Identify which cell holds the provided text, then report its (x, y) central coordinate. 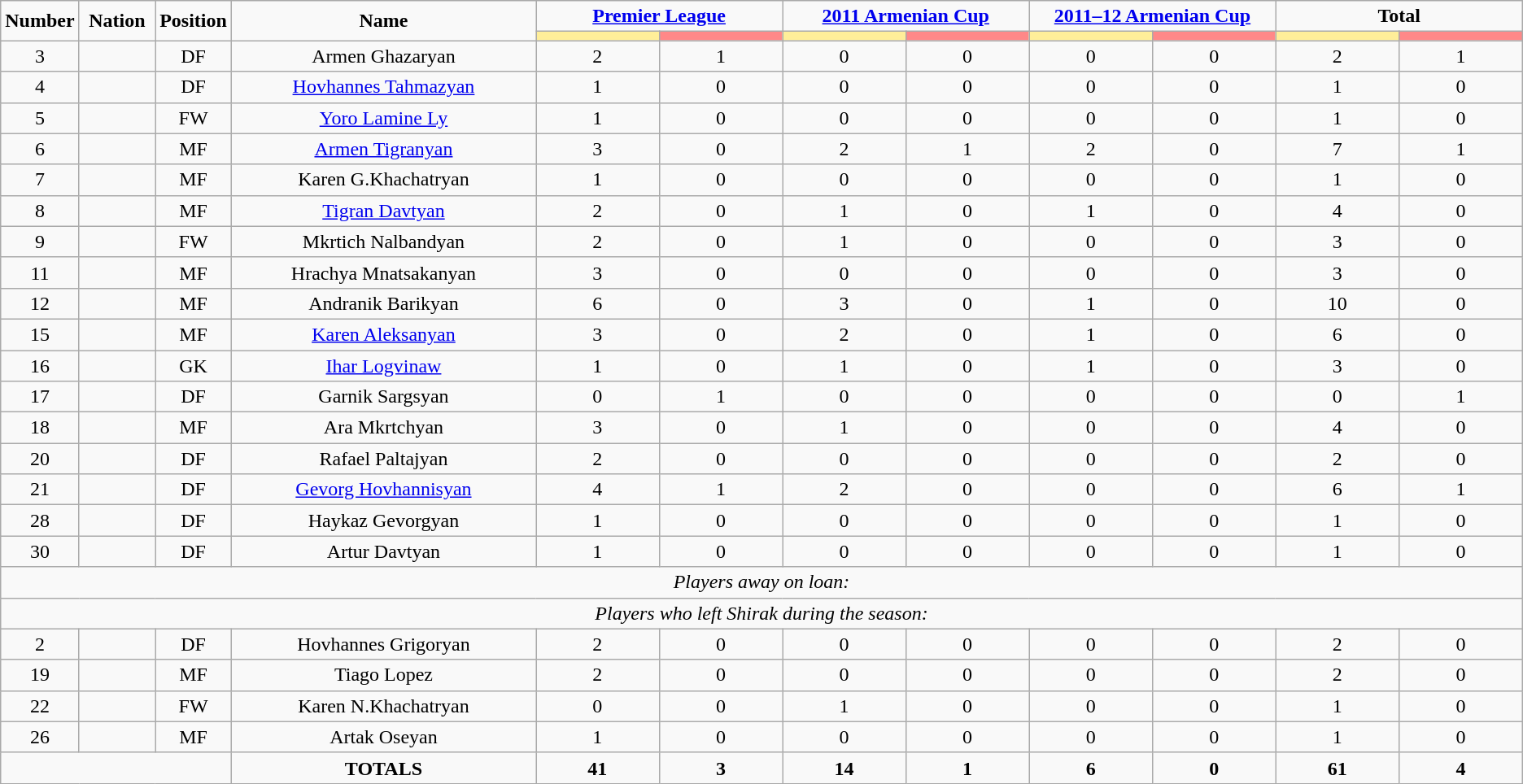
Players away on loan: (761, 582)
9 (40, 242)
Garnik Sargsyan (383, 397)
10 (1338, 303)
Tiago Lopez (383, 675)
21 (40, 490)
Name (383, 21)
2011–12 Armenian Cup (1152, 16)
Andranik Barikyan (383, 303)
Rafael Paltajyan (383, 459)
15 (40, 334)
2011 Armenian Cup (906, 16)
20 (40, 459)
Ara Mkrtchyan (383, 428)
Hovhannes Grigoryan (383, 644)
Karen G.Khachatryan (383, 180)
26 (40, 737)
12 (40, 303)
Mkrtich Nalbandyan (383, 242)
Artak Oseyan (383, 737)
Players who left Shirak during the season: (761, 613)
Karen N.Khachatryan (383, 706)
30 (40, 551)
8 (40, 211)
61 (1338, 768)
14 (844, 768)
17 (40, 397)
Ihar Logvinaw (383, 365)
Armen Ghazaryan (383, 56)
Premier League (659, 16)
41 (597, 768)
5 (40, 118)
GK (194, 365)
Hovhannes Tahmazyan (383, 87)
Hrachya Mnatsakanyan (383, 272)
Position (194, 21)
Gevorg Hovhannisyan (383, 490)
Number (40, 21)
19 (40, 675)
Artur Davtyan (383, 551)
TOTALS (383, 768)
Total (1399, 16)
11 (40, 272)
16 (40, 365)
Haykaz Gevorgyan (383, 520)
18 (40, 428)
28 (40, 520)
Tigran Davtyan (383, 211)
Yoro Lamine Ly (383, 118)
Nation (117, 21)
22 (40, 706)
Karen Aleksanyan (383, 334)
Armen Tigranyan (383, 149)
